Search for the cell housing the specified text and yield its (x, y) center coordinate. 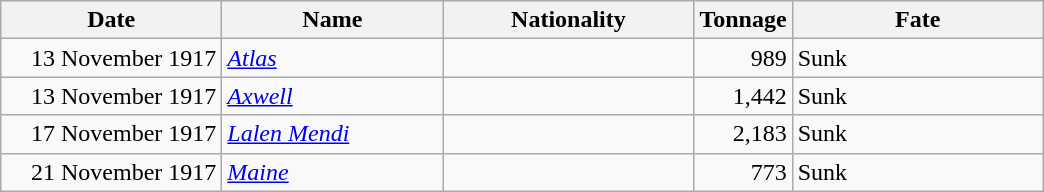
1,442 (743, 96)
Name (332, 20)
Tonnage (743, 20)
2,183 (743, 134)
Axwell (332, 96)
Maine (332, 172)
21 November 1917 (112, 172)
Date (112, 20)
Nationality (568, 20)
Lalen Mendi (332, 134)
Fate (918, 20)
989 (743, 58)
17 November 1917 (112, 134)
Atlas (332, 58)
773 (743, 172)
